Detect which cell encompasses the target text, then output its (X, Y) center coordinate. 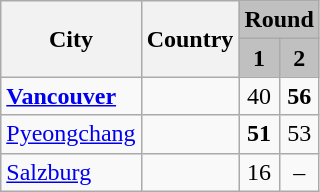
1 (259, 58)
40 (259, 96)
Pyeongchang (71, 134)
City (71, 39)
2 (299, 58)
Vancouver (71, 96)
Salzburg (71, 172)
Round (279, 20)
51 (259, 134)
– (299, 172)
Country (190, 39)
16 (259, 172)
53 (299, 134)
56 (299, 96)
